Detect which cell encompasses the target text, then output its [x, y] center coordinate. 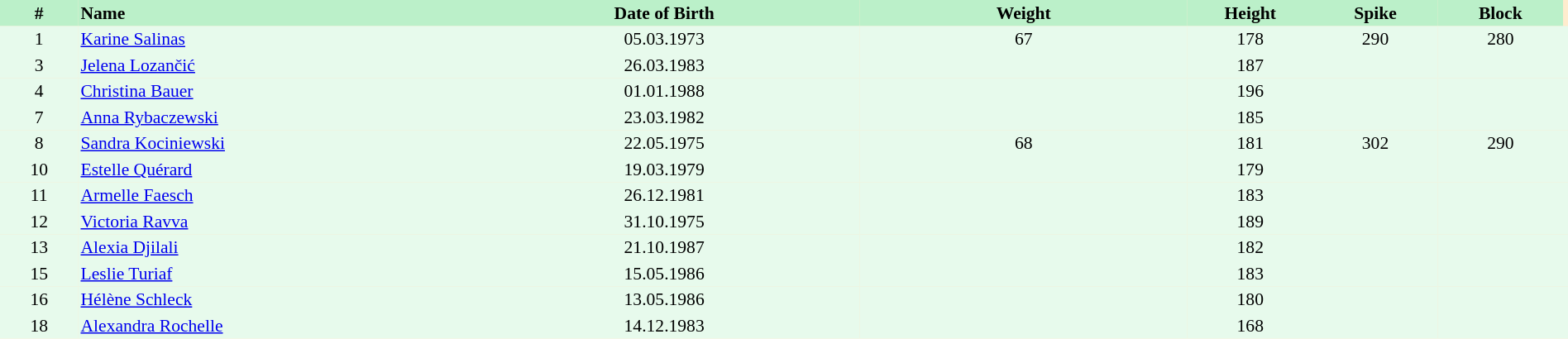
26.03.1983 [664, 65]
Karine Salinas [273, 40]
23.03.1982 [664, 117]
280 [1500, 40]
Alexandra Rochelle [273, 326]
Weight [1024, 13]
# [39, 13]
10 [39, 169]
178 [1250, 40]
26.12.1981 [664, 195]
14.12.1983 [664, 326]
181 [1250, 144]
182 [1250, 248]
Jelena Lozančić [273, 65]
Spike [1374, 13]
Armelle Faesch [273, 195]
22.05.1975 [664, 144]
Alexia Djilali [273, 248]
11 [39, 195]
Height [1250, 13]
3 [39, 65]
12 [39, 222]
01.01.1988 [664, 91]
Hélène Schleck [273, 299]
189 [1250, 222]
13 [39, 248]
8 [39, 144]
21.10.1987 [664, 248]
302 [1374, 144]
185 [1250, 117]
Date of Birth [664, 13]
168 [1250, 326]
05.03.1973 [664, 40]
Estelle Quérard [273, 169]
196 [1250, 91]
4 [39, 91]
1 [39, 40]
Name [273, 13]
180 [1250, 299]
187 [1250, 65]
7 [39, 117]
13.05.1986 [664, 299]
Anna Rybaczewski [273, 117]
16 [39, 299]
31.10.1975 [664, 222]
179 [1250, 169]
Victoria Ravva [273, 222]
67 [1024, 40]
Sandra Kociniewski [273, 144]
15 [39, 274]
68 [1024, 144]
Christina Bauer [273, 91]
Block [1500, 13]
Leslie Turiaf [273, 274]
18 [39, 326]
15.05.1986 [664, 274]
19.03.1979 [664, 169]
